From the cell containing the given text, extract its center point as [x, y] coordinate. 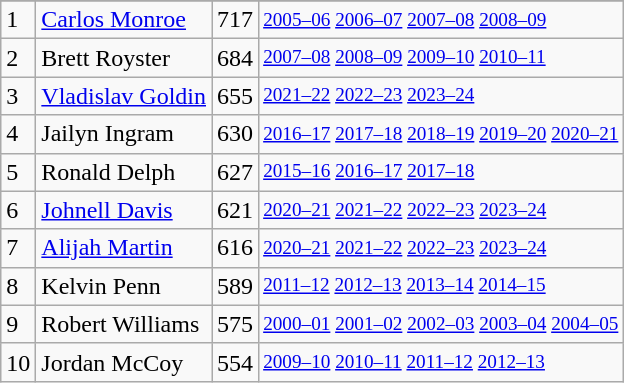
616 [236, 248]
575 [236, 324]
2021–22 2022–23 2023–24 [441, 96]
Jordan McCoy [124, 362]
2011–12 2012–13 2013–14 2014–15 [441, 286]
Carlos Monroe [124, 20]
2 [18, 58]
Jailyn Ingram [124, 134]
554 [236, 362]
5 [18, 172]
4 [18, 134]
6 [18, 210]
630 [236, 134]
2007–08 2008–09 2009–10 2010–11 [441, 58]
2000–01 2001–02 2002–03 2003–04 2004–05 [441, 324]
3 [18, 96]
2005–06 2006–07 2007–08 2008–09 [441, 20]
7 [18, 248]
9 [18, 324]
684 [236, 58]
Kelvin Penn [124, 286]
2016–17 2017–18 2018–19 2019–20 2020–21 [441, 134]
Johnell Davis [124, 210]
589 [236, 286]
655 [236, 96]
Ronald Delph [124, 172]
10 [18, 362]
Robert Williams [124, 324]
1 [18, 20]
627 [236, 172]
Brett Royster [124, 58]
Alijah Martin [124, 248]
8 [18, 286]
Vladislav Goldin [124, 96]
2015–16 2016–17 2017–18 [441, 172]
621 [236, 210]
717 [236, 20]
2009–10 2010–11 2011–12 2012–13 [441, 362]
